Extract the (x, y) coordinate from the center of the cell holding the provided text.  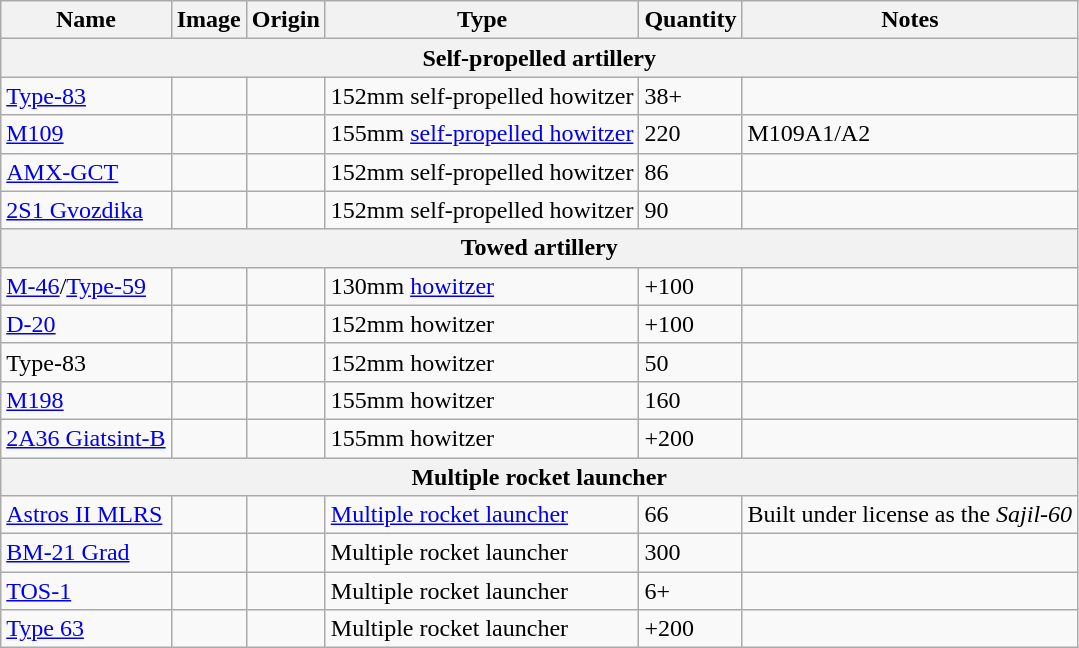
130mm howitzer (482, 286)
Built under license as the Sajil-60 (910, 515)
M198 (86, 400)
220 (690, 134)
Self-propelled artillery (540, 58)
300 (690, 553)
TOS-1 (86, 591)
AMX-GCT (86, 172)
BM-21 Grad (86, 553)
Image (208, 20)
66 (690, 515)
2A36 Giatsint-B (86, 438)
2S1 Gvozdika (86, 210)
Quantity (690, 20)
Type (482, 20)
Type 63 (86, 629)
Towed artillery (540, 248)
90 (690, 210)
M109 (86, 134)
86 (690, 172)
160 (690, 400)
M-46/Type-59 (86, 286)
38+ (690, 96)
155mm self-propelled howitzer (482, 134)
6+ (690, 591)
Notes (910, 20)
M109A1/A2 (910, 134)
Astros II MLRS (86, 515)
D-20 (86, 324)
Origin (286, 20)
50 (690, 362)
Name (86, 20)
